Provide the (X, Y) coordinate of the cell's center where the given text is located.  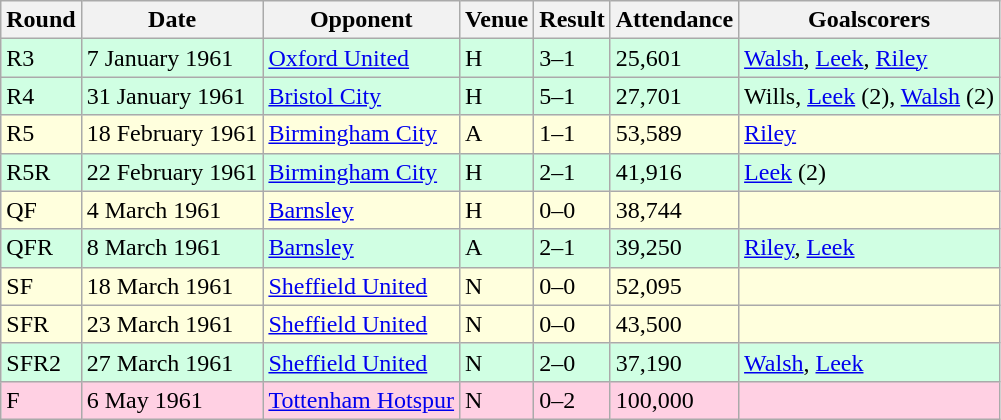
3–1 (572, 58)
100,000 (674, 400)
SF (41, 286)
23 March 1961 (172, 324)
Round (41, 20)
Goalscorers (870, 20)
25,601 (674, 58)
18 February 1961 (172, 134)
QF (41, 210)
Oxford United (362, 58)
Bristol City (362, 96)
8 March 1961 (172, 248)
27 March 1961 (172, 362)
53,589 (674, 134)
SFR (41, 324)
52,095 (674, 286)
R4 (41, 96)
Riley, Leek (870, 248)
4 March 1961 (172, 210)
38,744 (674, 210)
Venue (497, 20)
SFR2 (41, 362)
Date (172, 20)
Attendance (674, 20)
18 March 1961 (172, 286)
27,701 (674, 96)
43,500 (674, 324)
Result (572, 20)
31 January 1961 (172, 96)
7 January 1961 (172, 58)
6 May 1961 (172, 400)
R3 (41, 58)
Riley (870, 134)
37,190 (674, 362)
1–1 (572, 134)
Tottenham Hotspur (362, 400)
QFR (41, 248)
Walsh, Leek, Riley (870, 58)
F (41, 400)
Opponent (362, 20)
5–1 (572, 96)
2–0 (572, 362)
Wills, Leek (2), Walsh (2) (870, 96)
22 February 1961 (172, 172)
39,250 (674, 248)
0–2 (572, 400)
Leek (2) (870, 172)
41,916 (674, 172)
R5 (41, 134)
Walsh, Leek (870, 362)
R5R (41, 172)
